Find where the given text appears and provide that cell's center as (x, y) coordinate. 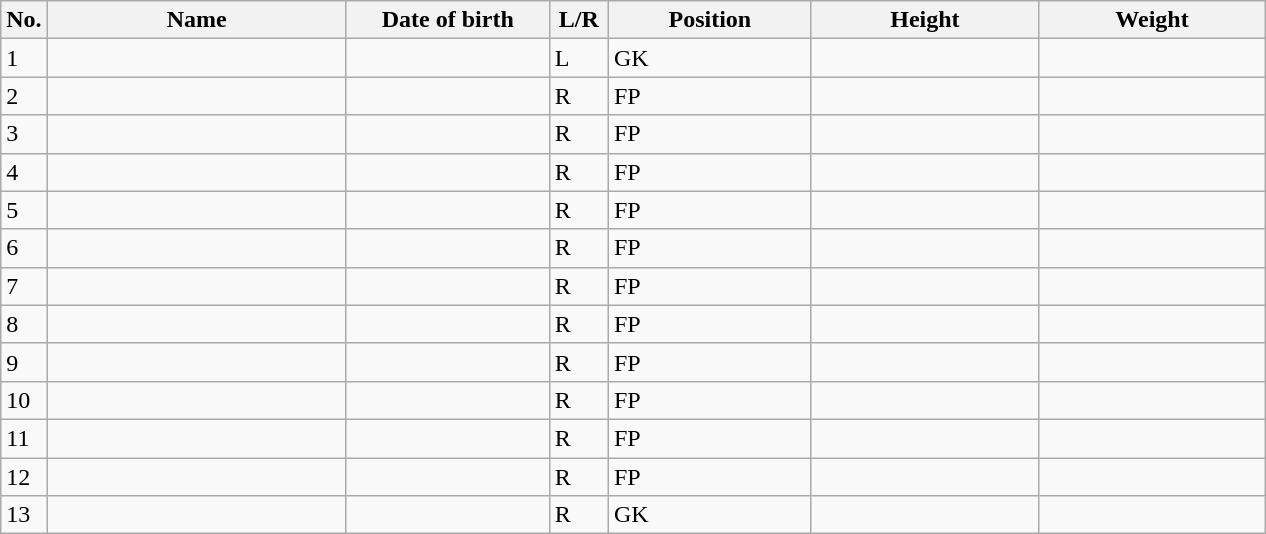
1 (24, 58)
Height (924, 20)
No. (24, 20)
13 (24, 515)
5 (24, 210)
7 (24, 286)
Position (710, 20)
3 (24, 134)
Weight (1152, 20)
2 (24, 96)
12 (24, 477)
11 (24, 438)
Name (196, 20)
L/R (578, 20)
8 (24, 324)
10 (24, 400)
L (578, 58)
9 (24, 362)
4 (24, 172)
6 (24, 248)
Date of birth (448, 20)
